Identify which cell holds the provided text, then report its [X, Y] central coordinate. 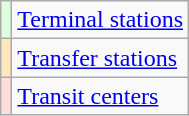
Transit centers [100, 96]
Transfer stations [100, 58]
Terminal stations [100, 20]
